Identify which cell holds the provided text, then report its [x, y] central coordinate. 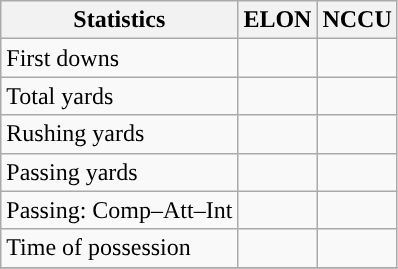
Rushing yards [120, 134]
Total yards [120, 96]
Passing: Comp–Att–Int [120, 210]
Passing yards [120, 172]
Time of possession [120, 248]
NCCU [357, 20]
First downs [120, 58]
Statistics [120, 20]
ELON [278, 20]
